Search for the cell housing the specified text and yield its [x, y] center coordinate. 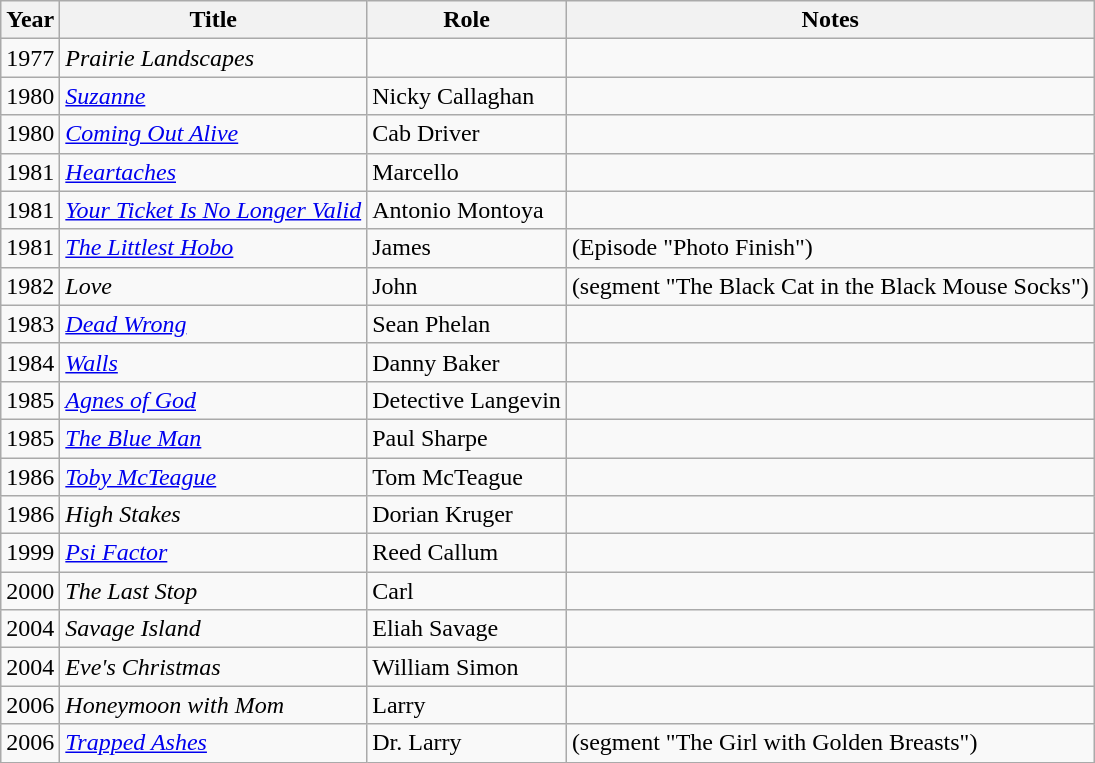
Dorian Kruger [467, 515]
Eve's Christmas [214, 667]
The Last Stop [214, 591]
Year [30, 20]
1983 [30, 324]
Suzanne [214, 96]
Walls [214, 362]
John [467, 286]
(segment "The Black Cat in the Black Mouse Socks") [830, 286]
Psi Factor [214, 553]
Marcello [467, 172]
The Blue Man [214, 438]
Love [214, 286]
James [467, 248]
(Episode "Photo Finish") [830, 248]
Toby McTeague [214, 477]
Detective Langevin [467, 400]
Tom McTeague [467, 477]
1982 [30, 286]
Notes [830, 20]
Savage Island [214, 629]
Nicky Callaghan [467, 96]
1999 [30, 553]
Danny Baker [467, 362]
Larry [467, 705]
The Littlest Hobo [214, 248]
2000 [30, 591]
Title [214, 20]
High Stakes [214, 515]
Eliah Savage [467, 629]
Antonio Montoya [467, 210]
Heartaches [214, 172]
Sean Phelan [467, 324]
1984 [30, 362]
Coming Out Alive [214, 134]
Honeymoon with Mom [214, 705]
Dead Wrong [214, 324]
Agnes of God [214, 400]
William Simon [467, 667]
Trapped Ashes [214, 743]
Paul Sharpe [467, 438]
Your Ticket Is No Longer Valid [214, 210]
Reed Callum [467, 553]
(segment "The Girl with Golden Breasts") [830, 743]
Cab Driver [467, 134]
Carl [467, 591]
Prairie Landscapes [214, 58]
Dr. Larry [467, 743]
Role [467, 20]
1977 [30, 58]
